Scan for the cell matching the given text and deliver its [X, Y] coordinate at center. 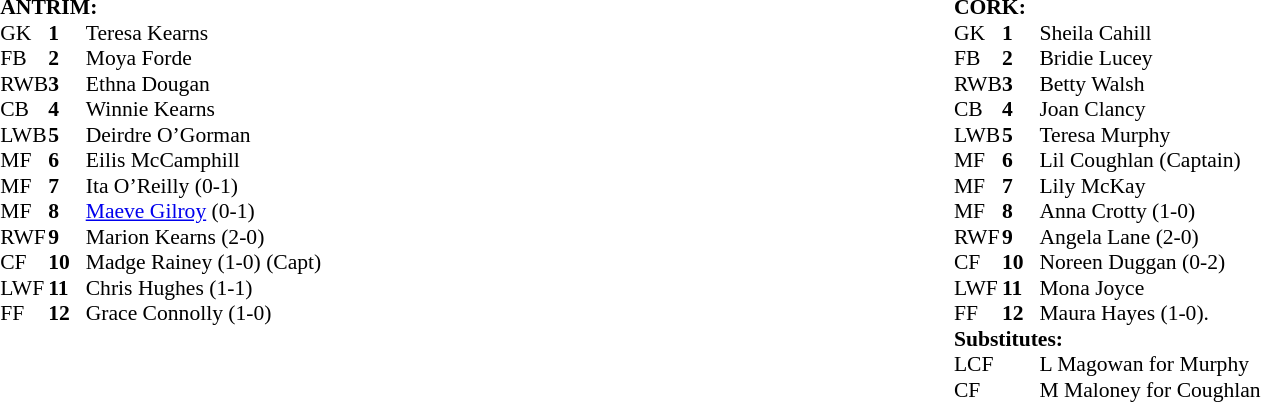
Eilis McCamphill [204, 161]
Lily McKay [1150, 186]
Bridie Lucey [1150, 59]
Marion Kearns (2-0) [204, 237]
Teresa Murphy [1150, 135]
Substitutes: [1108, 339]
Ethna Dougan [204, 84]
Sheila Cahill [1150, 33]
Angela Lane (2-0) [1150, 237]
Anna Crotty (1-0) [1150, 211]
Teresa Kearns [204, 33]
Deirdre O’Gorman [204, 135]
Madge Rainey (1-0) (Capt) [204, 263]
Ita O’Reilly (0-1) [204, 186]
Noreen Duggan (0-2) [1150, 263]
LCF [978, 365]
Mona Joyce [1150, 288]
Grace Connolly (1-0) [204, 313]
Betty Walsh [1150, 84]
Joan Clancy [1150, 109]
L Magowan for Murphy [1150, 365]
Chris Hughes (1-1) [204, 288]
Maura Hayes (1-0). [1150, 313]
Winnie Kearns [204, 109]
Lil Coughlan (Captain) [1150, 161]
Moya Forde [204, 59]
Maeve Gilroy (0-1) [204, 211]
